Detect which cell encompasses the target text, then output its [x, y] center coordinate. 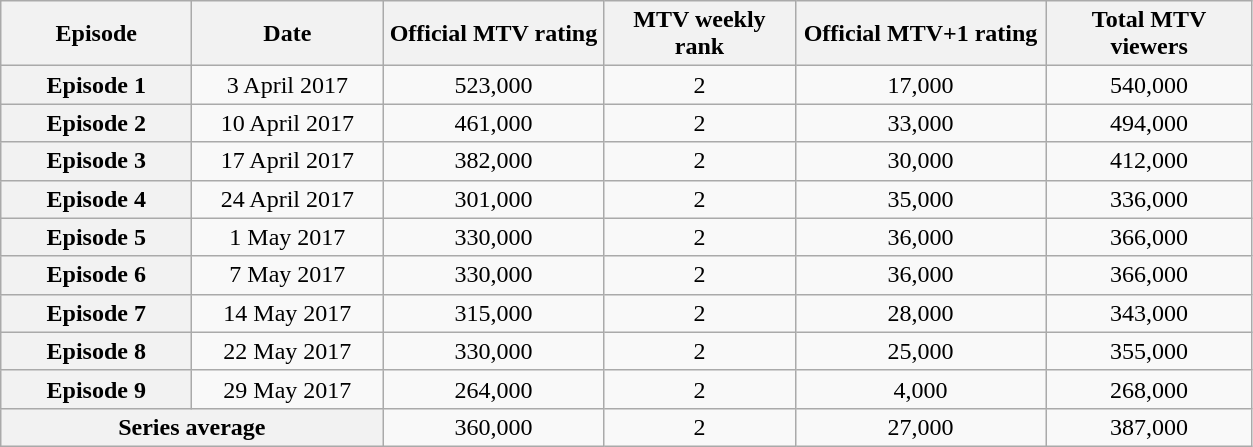
336,000 [1149, 199]
Series average [192, 427]
14 May 2017 [288, 313]
343,000 [1149, 313]
Episode 4 [96, 199]
494,000 [1149, 123]
MTV weekly rank [700, 34]
1 May 2017 [288, 237]
Episode [96, 34]
268,000 [1149, 389]
461,000 [494, 123]
24 April 2017 [288, 199]
382,000 [494, 161]
264,000 [494, 389]
10 April 2017 [288, 123]
360,000 [494, 427]
Episode 6 [96, 275]
Episode 7 [96, 313]
523,000 [494, 85]
3 April 2017 [288, 85]
7 May 2017 [288, 275]
Episode 5 [96, 237]
Official MTV+1 rating [920, 34]
412,000 [1149, 161]
22 May 2017 [288, 351]
17 April 2017 [288, 161]
Episode 2 [96, 123]
301,000 [494, 199]
25,000 [920, 351]
Official MTV rating [494, 34]
Episode 3 [96, 161]
4,000 [920, 389]
27,000 [920, 427]
355,000 [1149, 351]
Episode 9 [96, 389]
Episode 1 [96, 85]
33,000 [920, 123]
17,000 [920, 85]
35,000 [920, 199]
29 May 2017 [288, 389]
Total MTV viewers [1149, 34]
387,000 [1149, 427]
315,000 [494, 313]
540,000 [1149, 85]
Date [288, 34]
30,000 [920, 161]
28,000 [920, 313]
Episode 8 [96, 351]
